Determine the (x, y) coordinate at the center of the cell enclosing the given text.  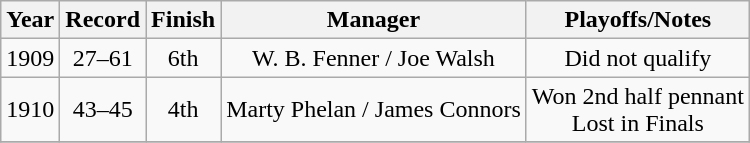
Marty Phelan / James Connors (374, 110)
27–61 (103, 58)
Year (30, 20)
Record (103, 20)
Playoffs/Notes (638, 20)
1909 (30, 58)
Finish (184, 20)
4th (184, 110)
Did not qualify (638, 58)
1910 (30, 110)
43–45 (103, 110)
Won 2nd half pennantLost in Finals (638, 110)
Manager (374, 20)
W. B. Fenner / Joe Walsh (374, 58)
6th (184, 58)
